From the cell containing the given text, extract its center point as [x, y] coordinate. 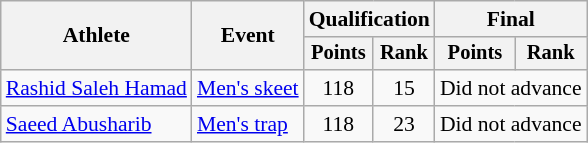
15 [404, 88]
Final [511, 19]
Event [248, 36]
Rashid Saleh Hamad [96, 88]
Athlete [96, 36]
Qualification [370, 19]
Men's skeet [248, 88]
Men's trap [248, 124]
Saeed Abusharib [96, 124]
23 [404, 124]
